Extract the (X, Y) coordinate from the center of the cell holding the provided text.  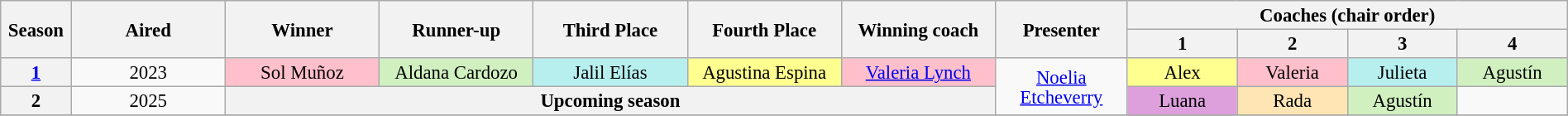
Valeria (1292, 73)
Rada (1292, 101)
Sol Muñoz (302, 73)
Valeria Lynch (918, 73)
Winner (302, 30)
Winning coach (918, 30)
4 (1512, 45)
Third Place (610, 30)
Fourth Place (764, 30)
Presenter (1061, 30)
Julieta (1403, 73)
Upcoming season (610, 101)
2025 (148, 101)
Aldana Cardozo (457, 73)
Agustina Espina (764, 73)
Aired (148, 30)
Luana (1183, 101)
Jalil Elías (610, 73)
Season (36, 30)
2023 (148, 73)
Coaches (chair order) (1347, 15)
3 (1403, 45)
Runner-up (457, 30)
Noelia Etcheverry (1061, 86)
Alex (1183, 73)
